Return the [x, y] coordinate for the center point of the cell that contains the specified text.  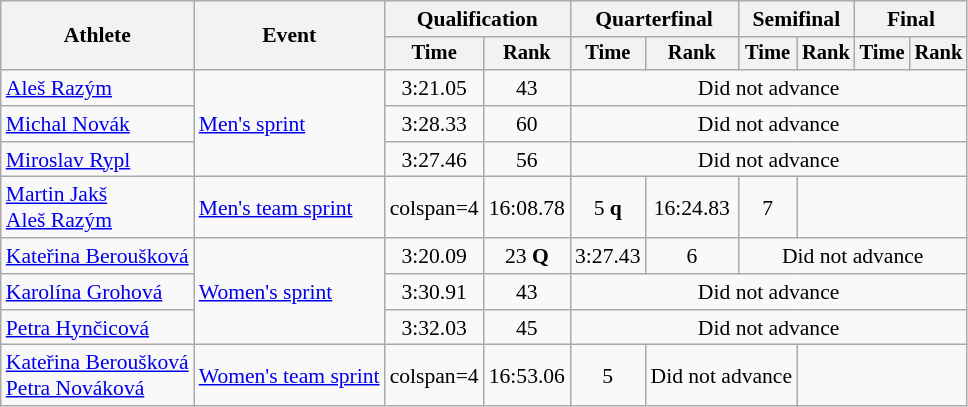
3:28.33 [434, 124]
16:08.78 [527, 208]
Martin JakšAleš Razým [98, 208]
Athlete [98, 36]
Petra Hynčicová [98, 328]
16:24.83 [692, 208]
3:32.03 [434, 328]
Aleš Razým [98, 88]
Michal Novák [98, 124]
6 [692, 256]
Men's sprint [290, 124]
Men's team sprint [290, 208]
Qualification [478, 19]
56 [527, 160]
Women's team sprint [290, 376]
3:27.43 [608, 256]
Quarterfinal [654, 19]
7 [768, 208]
Kateřina Beroušková Petra Nováková [98, 376]
3:27.46 [434, 160]
5 q [608, 208]
3:30.91 [434, 292]
Miroslav Rypl [98, 160]
45 [527, 328]
Karolína Grohová [98, 292]
3:21.05 [434, 88]
3:20.09 [434, 256]
Event [290, 36]
60 [527, 124]
5 [608, 376]
16:53.06 [527, 376]
Women's sprint [290, 292]
Semifinal [796, 19]
Kateřina Beroušková [98, 256]
Final [911, 19]
23 Q [527, 256]
